Provide the [X, Y] coordinate of the cell's center where the given text is located.  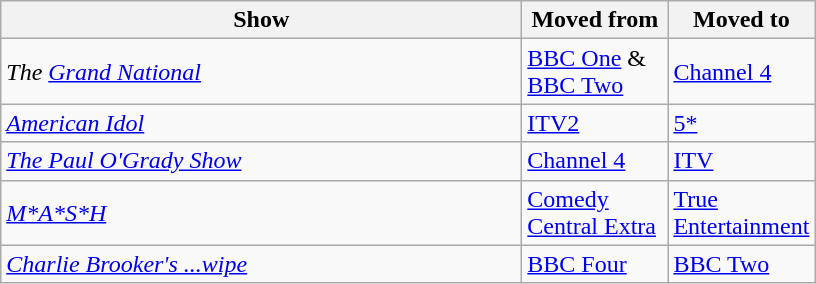
American Idol [262, 123]
Comedy Central Extra [595, 212]
The Paul O'Grady Show [262, 161]
5* [742, 123]
Moved from [595, 20]
M*A*S*H [262, 212]
ITV2 [595, 123]
Charlie Brooker's ...wipe [262, 264]
BBC Four [595, 264]
ITV [742, 161]
Show [262, 20]
The Grand National [262, 72]
True Entertainment [742, 212]
BBC Two [742, 264]
BBC One & BBC Two [595, 72]
Moved to [742, 20]
